For the text-containing cell, return its midpoint in [x, y] coordinate format. 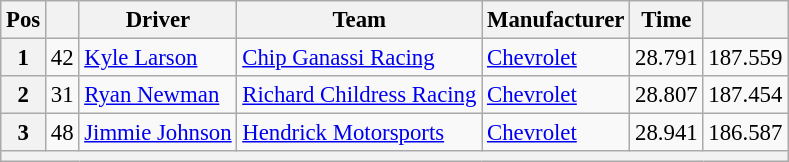
Driver [158, 20]
31 [62, 95]
187.559 [746, 58]
Time [666, 20]
Pos [24, 20]
187.454 [746, 95]
3 [24, 133]
Chip Ganassi Racing [360, 58]
Kyle Larson [158, 58]
Jimmie Johnson [158, 133]
Team [360, 20]
2 [24, 95]
Manufacturer [556, 20]
28.941 [666, 133]
48 [62, 133]
28.807 [666, 95]
28.791 [666, 58]
Hendrick Motorsports [360, 133]
Richard Childress Racing [360, 95]
42 [62, 58]
Ryan Newman [158, 95]
1 [24, 58]
186.587 [746, 133]
